Determine the (x, y) coordinate at the center of the cell enclosing the given text.  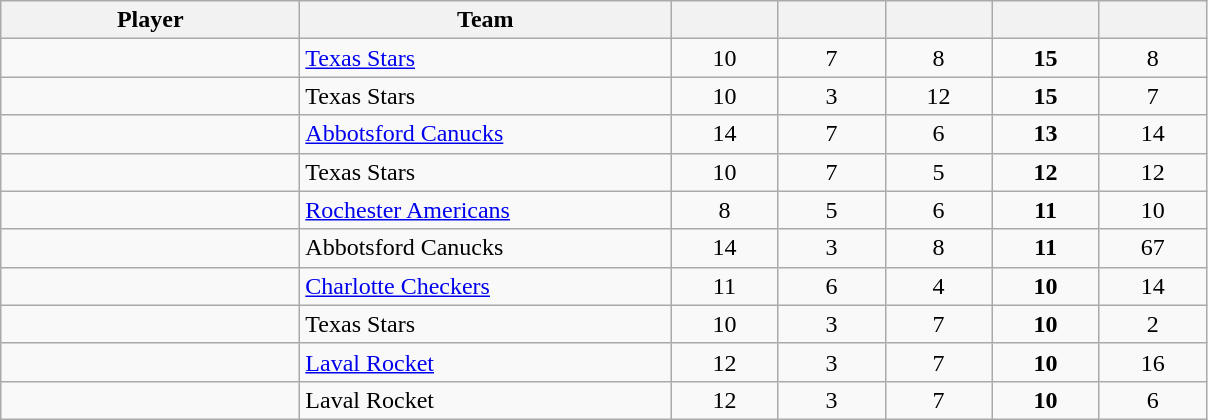
2 (1152, 324)
13 (1046, 134)
16 (1152, 362)
Rochester Americans (486, 210)
Charlotte Checkers (486, 286)
4 (938, 286)
67 (1152, 248)
Team (486, 20)
Player (150, 20)
